Return (x, y) of the center of cell containing provided text 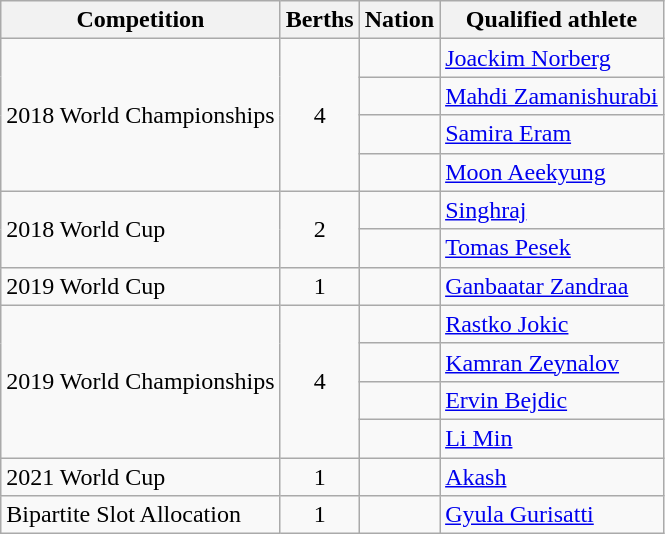
Joackim Norberg (552, 58)
Kamran Zeynalov (552, 362)
2018 World Cup (140, 229)
Gyula Gurisatti (552, 515)
2018 World Championships (140, 115)
Singhraj (552, 210)
2019 World Championships (140, 381)
Berths (320, 20)
Samira Eram (552, 134)
Li Min (552, 438)
Tomas Pesek (552, 248)
Akash (552, 477)
Rastko Jokic (552, 324)
Mahdi Zamanishurabi (552, 96)
Nation (399, 20)
2021 World Cup (140, 477)
2 (320, 229)
2019 World Cup (140, 286)
Ganbaatar Zandraa (552, 286)
Ervin Bejdic (552, 400)
Competition (140, 20)
Qualified athlete (552, 20)
Bipartite Slot Allocation (140, 515)
Moon Aeekyung (552, 172)
